For the text-containing cell, return its midpoint in [X, Y] coordinate format. 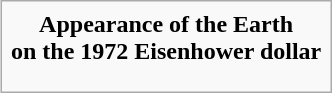
Appearance of the Earth on the 1972 Eisenhower dollar [166, 38]
